Pinpoint the cell where the given text exists, returning its (X, Y) midpoint coordinate. 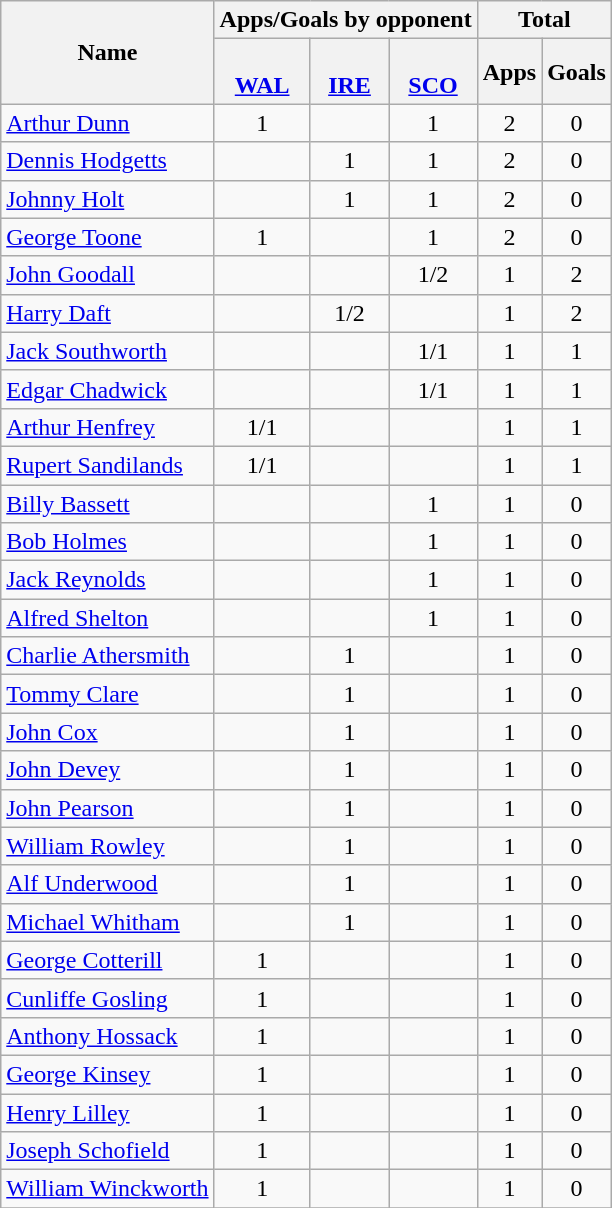
George Cotterill (108, 960)
George Toone (108, 237)
Billy Bassett (108, 503)
Rupert Sandilands (108, 465)
John Cox (108, 732)
Michael Whitham (108, 922)
William Winckworth (108, 1189)
Bob Holmes (108, 542)
Henry Lilley (108, 1113)
John Devey (108, 770)
John Goodall (108, 275)
Apps/Goals by opponent (346, 20)
SCO (433, 72)
Joseph Schofield (108, 1151)
Alf Underwood (108, 884)
Name (108, 52)
Goals (577, 72)
Total (544, 20)
Jack Reynolds (108, 580)
Apps (509, 72)
Dennis Hodgetts (108, 161)
Jack Southworth (108, 351)
Anthony Hossack (108, 1036)
Arthur Dunn (108, 123)
Tommy Clare (108, 694)
John Pearson (108, 808)
Harry Daft (108, 313)
William Rowley (108, 846)
Edgar Chadwick (108, 389)
Alfred Shelton (108, 618)
George Kinsey (108, 1074)
Charlie Athersmith (108, 656)
Arthur Henfrey (108, 427)
IRE (350, 72)
WAL (262, 72)
Johnny Holt (108, 199)
Cunliffe Gosling (108, 998)
